Return the (x, y) coordinate for the center point of the cell that contains the specified text.  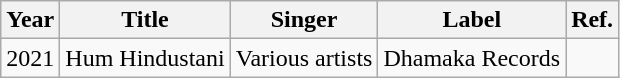
Ref. (592, 20)
Title (145, 20)
Year (30, 20)
Various artists (304, 58)
Hum Hindustani (145, 58)
Dhamaka Records (472, 58)
Label (472, 20)
2021 (30, 58)
Singer (304, 20)
